From the cell containing the given text, extract its center point as [x, y] coordinate. 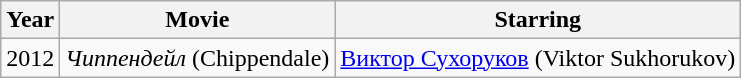
Movie [198, 20]
Year [30, 20]
Чиппендейл (Chippendale) [198, 58]
Виктор Сухоруков (Viktor Sukhorukov) [538, 58]
2012 [30, 58]
Starring [538, 20]
